Capture the cell that displays the provided text and extract its (x, y) central coordinate. 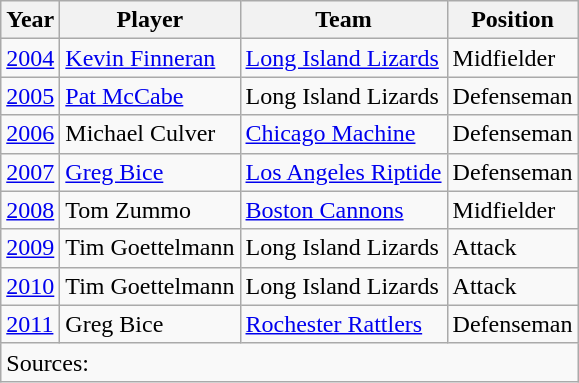
2007 (30, 172)
Team (344, 20)
Michael Culver (150, 134)
2011 (30, 324)
Chicago Machine (344, 134)
2004 (30, 58)
2006 (30, 134)
Year (30, 20)
2008 (30, 210)
Kevin Finneran (150, 58)
Position (512, 20)
Los Angeles Riptide (344, 172)
2010 (30, 286)
Tom Zummo (150, 210)
Sources: (290, 362)
2009 (30, 248)
Pat McCabe (150, 96)
Player (150, 20)
2005 (30, 96)
Boston Cannons (344, 210)
Rochester Rattlers (344, 324)
